Identify which cell holds the provided text, then report its (X, Y) central coordinate. 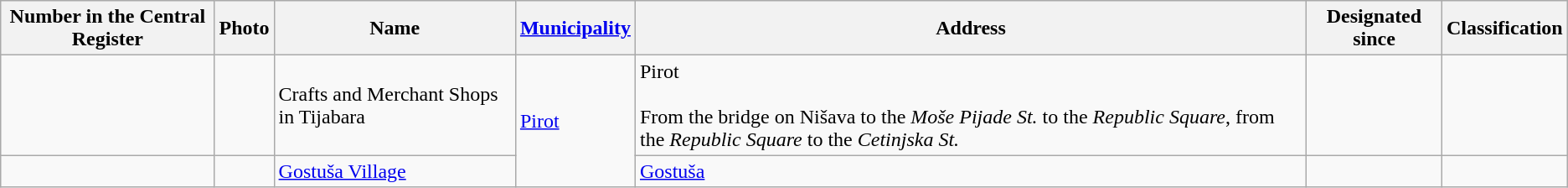
PirotFrom the bridge on Nišava to the Moše Pijade St. to the Republic Square, from the Republic Square to the Cetinjska St. (970, 106)
Pirot (575, 121)
Address (970, 29)
Municipality (575, 29)
Crafts and Merchant Shops in Tijabara (395, 106)
Photo (245, 29)
Designated since (1374, 29)
Gostuša (970, 171)
Classification (1504, 29)
Number in the Central Register (107, 29)
Gostuša Village (395, 171)
Name (395, 29)
